Extract the (X, Y) coordinate from the center of the cell holding the provided text.  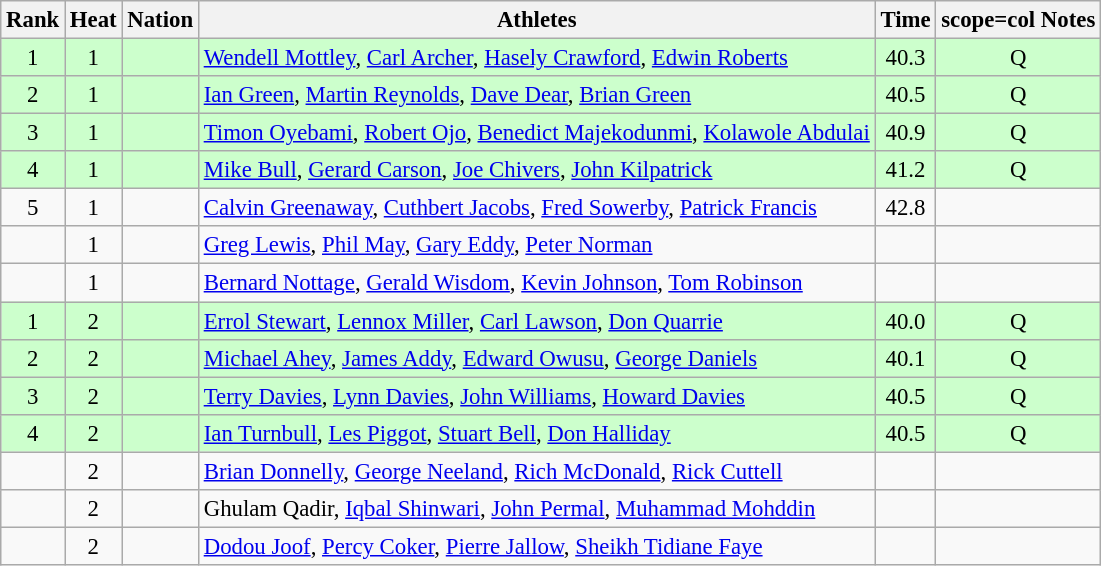
Timon Oyebami, Robert Ojo, Benedict Majekodunmi, Kolawole Abdulai (536, 133)
40.1 (906, 358)
Time (906, 20)
40.0 (906, 321)
42.8 (906, 208)
Dodou Joof, Percy Coker, Pierre Jallow, Sheikh Tidiane Faye (536, 546)
Calvin Greenaway, Cuthbert Jacobs, Fred Sowerby, Patrick Francis (536, 208)
Wendell Mottley, Carl Archer, Hasely Crawford, Edwin Roberts (536, 58)
Errol Stewart, Lennox Miller, Carl Lawson, Don Quarrie (536, 321)
scope=col Notes (1018, 20)
Rank (33, 20)
Athletes (536, 20)
Terry Davies, Lynn Davies, John Williams, Howard Davies (536, 396)
Mike Bull, Gerard Carson, Joe Chivers, John Kilpatrick (536, 170)
Heat (94, 20)
Greg Lewis, Phil May, Gary Eddy, Peter Norman (536, 245)
Ian Green, Martin Reynolds, Dave Dear, Brian Green (536, 95)
Bernard Nottage, Gerald Wisdom, Kevin Johnson, Tom Robinson (536, 283)
41.2 (906, 170)
Brian Donnelly, George Neeland, Rich McDonald, Rick Cuttell (536, 471)
Ghulam Qadir, Iqbal Shinwari, John Permal, Muhammad Mohddin (536, 509)
40.9 (906, 133)
Nation (160, 20)
Michael Ahey, James Addy, Edward Owusu, George Daniels (536, 358)
40.3 (906, 58)
Ian Turnbull, Les Piggot, Stuart Bell, Don Halliday (536, 433)
5 (33, 208)
